Extract the [x, y] coordinate from the center of the cell holding the provided text.  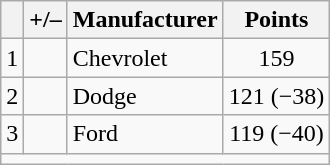
159 [276, 58]
1 [12, 58]
121 (−38) [276, 96]
Manufacturer [145, 20]
Ford [145, 134]
2 [12, 96]
Chevrolet [145, 58]
3 [12, 134]
Points [276, 20]
Dodge [145, 96]
119 (−40) [276, 134]
+/– [46, 20]
